Detect which cell encompasses the target text, then output its [X, Y] center coordinate. 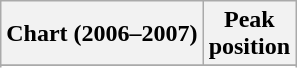
Chart (2006–2007) [102, 34]
Peakposition [249, 34]
